Determine the (x, y) coordinate at the center of the cell enclosing the given text.  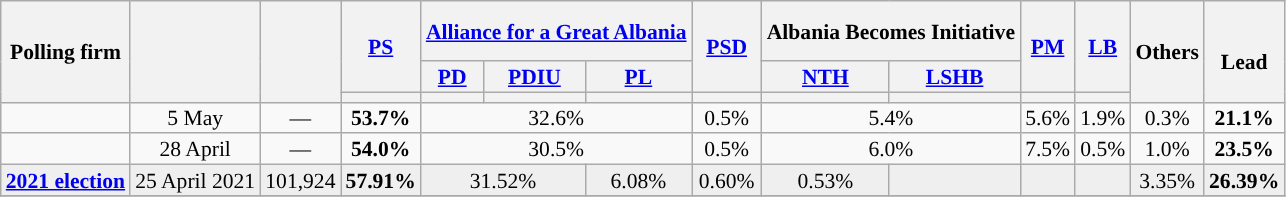
Albania Becomes Initiative (891, 31)
53.7% (381, 118)
1.0% (1167, 150)
0.3% (1167, 118)
31.52% (503, 180)
101,924 (300, 180)
23.5% (1244, 150)
28 April (195, 150)
PSD (727, 46)
1.9% (1102, 118)
57.91% (381, 180)
6.08% (638, 180)
25 April 2021 (195, 180)
5.4% (891, 118)
LSHB (954, 76)
5.6% (1048, 118)
0.53% (826, 180)
PDIU (535, 76)
54.0% (381, 150)
21.1% (1244, 118)
LB (1102, 46)
3.35% (1167, 180)
PM (1048, 46)
Polling firm (66, 52)
Alliance for a Great Albania (556, 31)
0.60% (727, 180)
32.6% (556, 118)
5 May (195, 118)
Lead (1244, 52)
PL (638, 76)
NTH (826, 76)
PD (452, 76)
7.5% (1048, 150)
6.0% (891, 150)
26.39% (1244, 180)
PS (381, 46)
2021 election (66, 180)
30.5% (556, 150)
Others (1167, 52)
